Capture the cell that displays the provided text and extract its (x, y) central coordinate. 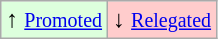
↑ Promoted (54, 20)
↓ Relegated (162, 20)
